For the text-containing cell, return its midpoint in [x, y] coordinate format. 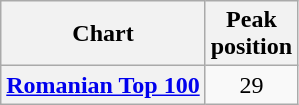
Peakposition [251, 34]
Romanian Top 100 [103, 85]
29 [251, 85]
Chart [103, 34]
